Output the [X, Y] coordinate of the center of the cell containing the given text.  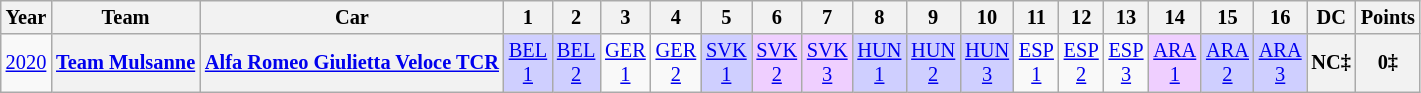
GER2 [676, 63]
HUN3 [987, 63]
9 [933, 17]
Year [26, 17]
Car [352, 17]
HUN2 [933, 63]
3 [625, 17]
HUN1 [879, 63]
12 [1082, 17]
11 [1036, 17]
16 [1280, 17]
1 [528, 17]
SVK1 [726, 63]
ARA2 [1228, 63]
6 [777, 17]
Points [1388, 17]
BEL1 [528, 63]
4 [676, 17]
BEL2 [576, 63]
14 [1174, 17]
5 [726, 17]
0‡ [1388, 63]
ESP3 [1126, 63]
ESP1 [1036, 63]
Team [126, 17]
ARA1 [1174, 63]
ESP2 [1082, 63]
SVK3 [827, 63]
GER1 [625, 63]
ARA3 [1280, 63]
7 [827, 17]
2020 [26, 63]
13 [1126, 17]
10 [987, 17]
DC [1332, 17]
2 [576, 17]
SVK2 [777, 63]
Team Mulsanne [126, 63]
NC‡ [1332, 63]
Alfa Romeo Giulietta Veloce TCR [352, 63]
8 [879, 17]
15 [1228, 17]
